From the cell containing the given text, extract its center point as [X, Y] coordinate. 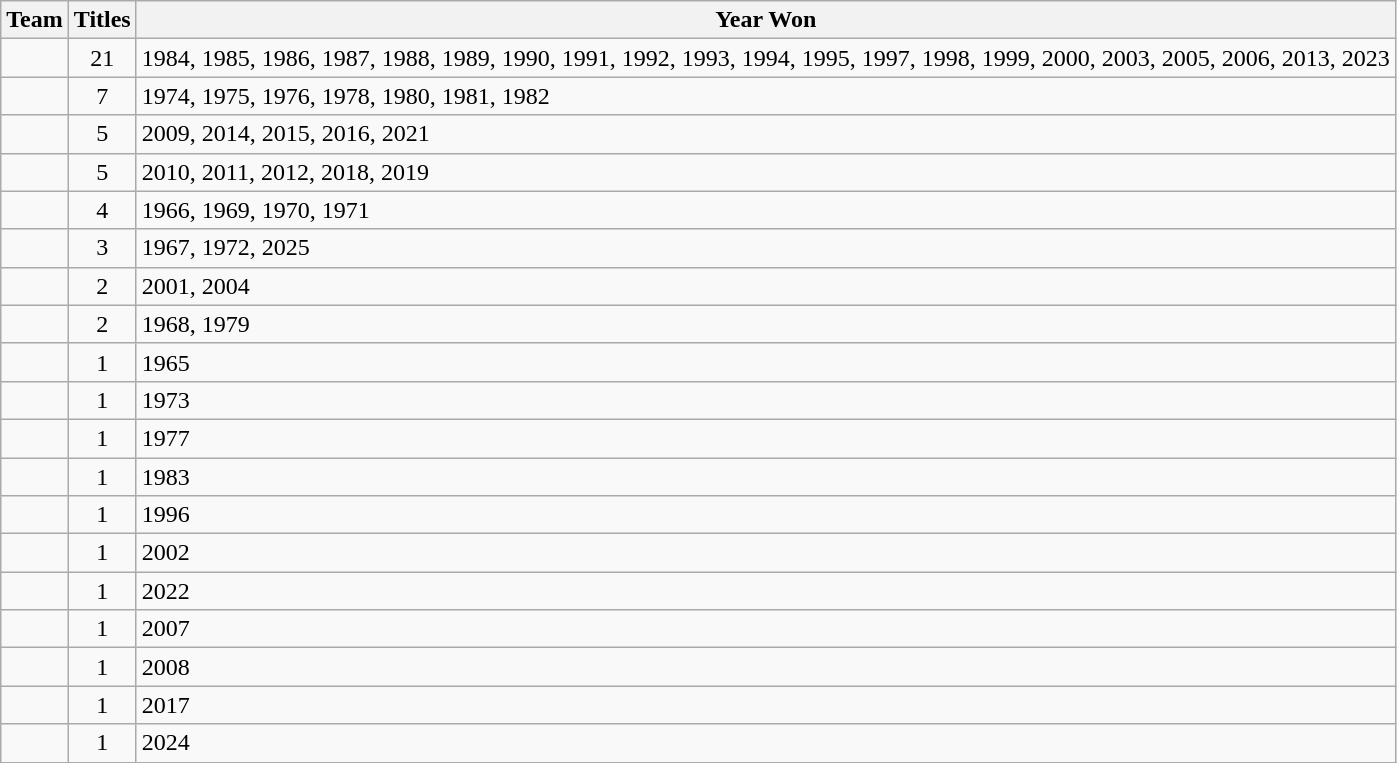
1968, 1979 [766, 324]
Titles [102, 20]
1973 [766, 400]
2017 [766, 705]
2007 [766, 629]
2022 [766, 591]
2008 [766, 667]
1996 [766, 515]
1967, 1972, 2025 [766, 248]
1984, 1985, 1986, 1987, 1988, 1989, 1990, 1991, 1992, 1993, 1994, 1995, 1997, 1998, 1999, 2000, 2003, 2005, 2006, 2013, 2023 [766, 58]
Team [35, 20]
Year Won [766, 20]
2001, 2004 [766, 286]
1983 [766, 477]
1965 [766, 362]
3 [102, 248]
1974, 1975, 1976, 1978, 1980, 1981, 1982 [766, 96]
2010, 2011, 2012, 2018, 2019 [766, 172]
2002 [766, 553]
4 [102, 210]
1966, 1969, 1970, 1971 [766, 210]
2009, 2014, 2015, 2016, 2021 [766, 134]
1977 [766, 438]
21 [102, 58]
2024 [766, 743]
7 [102, 96]
